Detect which cell encompasses the target text, then output its [x, y] center coordinate. 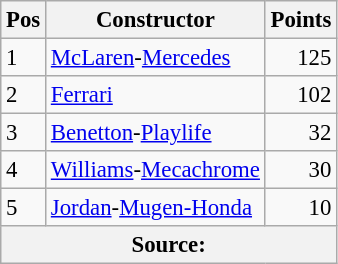
102 [300, 95]
1 [24, 58]
Jordan-Mugen-Honda [156, 208]
Ferrari [156, 95]
2 [24, 95]
125 [300, 58]
Benetton-Playlife [156, 133]
Source: [169, 245]
32 [300, 133]
10 [300, 208]
30 [300, 170]
McLaren-Mercedes [156, 58]
3 [24, 133]
Constructor [156, 20]
Williams-Mecachrome [156, 170]
5 [24, 208]
Points [300, 20]
4 [24, 170]
Pos [24, 20]
